Detect which cell encompasses the target text, then output its (X, Y) center coordinate. 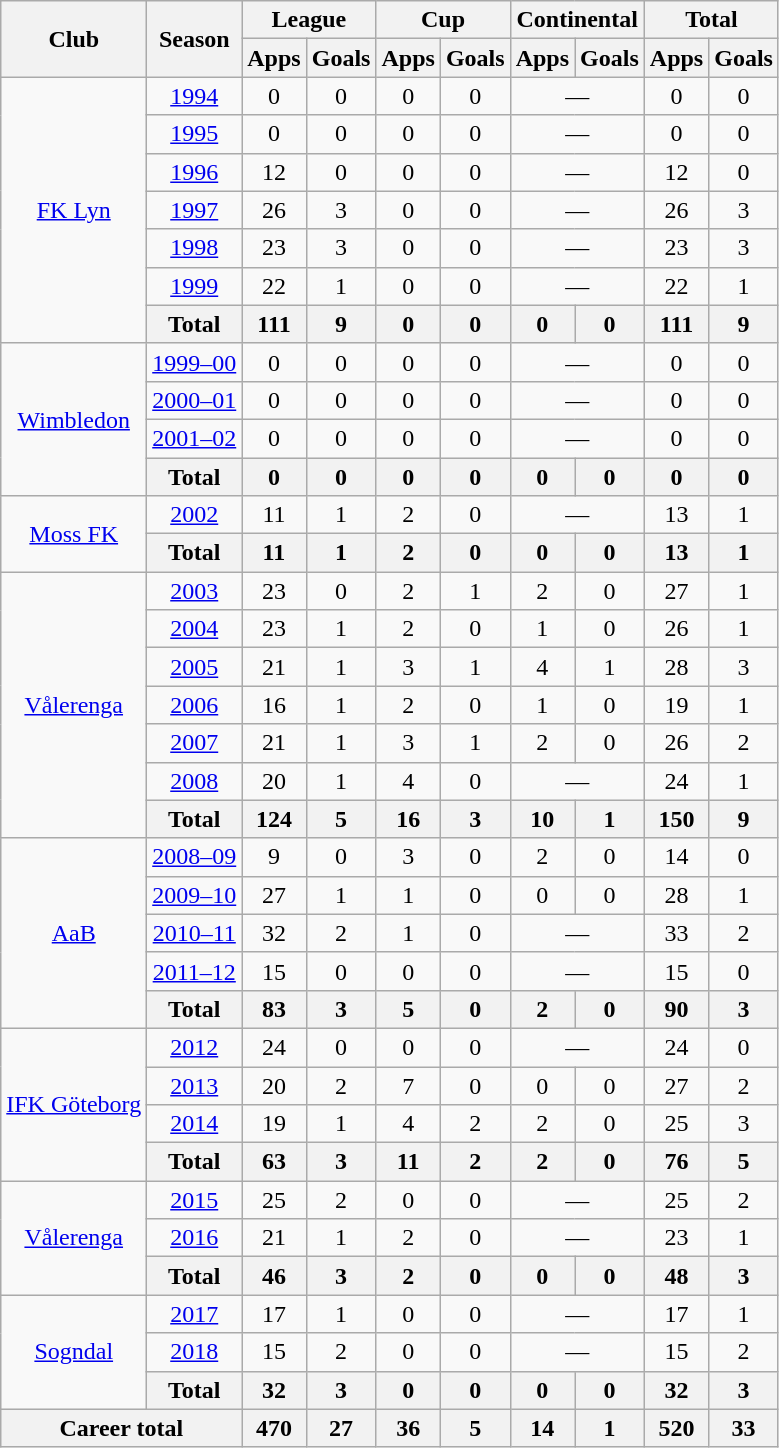
1995 (194, 134)
2015 (194, 1200)
Cup (443, 20)
2006 (194, 705)
2008–09 (194, 857)
League (309, 20)
124 (274, 819)
2001–02 (194, 438)
2009–10 (194, 895)
AaB (74, 933)
Continental (577, 20)
2016 (194, 1238)
7 (408, 1085)
2004 (194, 629)
2003 (194, 591)
90 (676, 1009)
76 (676, 1162)
46 (274, 1276)
1994 (194, 96)
2013 (194, 1085)
1999–00 (194, 362)
2008 (194, 781)
2010–11 (194, 933)
Wimbledon (74, 419)
Sogndal (74, 1352)
Moss FK (74, 534)
83 (274, 1009)
2011–12 (194, 971)
2007 (194, 743)
36 (408, 1428)
IFK Göteborg (74, 1104)
63 (274, 1162)
2002 (194, 515)
10 (542, 819)
Season (194, 39)
2005 (194, 667)
Club (74, 39)
Career total (122, 1428)
470 (274, 1428)
48 (676, 1276)
2014 (194, 1124)
2018 (194, 1352)
520 (676, 1428)
FK Lyn (74, 210)
1996 (194, 172)
1997 (194, 210)
2000–01 (194, 400)
1999 (194, 286)
150 (676, 819)
2017 (194, 1314)
2012 (194, 1047)
1998 (194, 248)
